Output the (X, Y) coordinate of the center of the cell containing the given text.  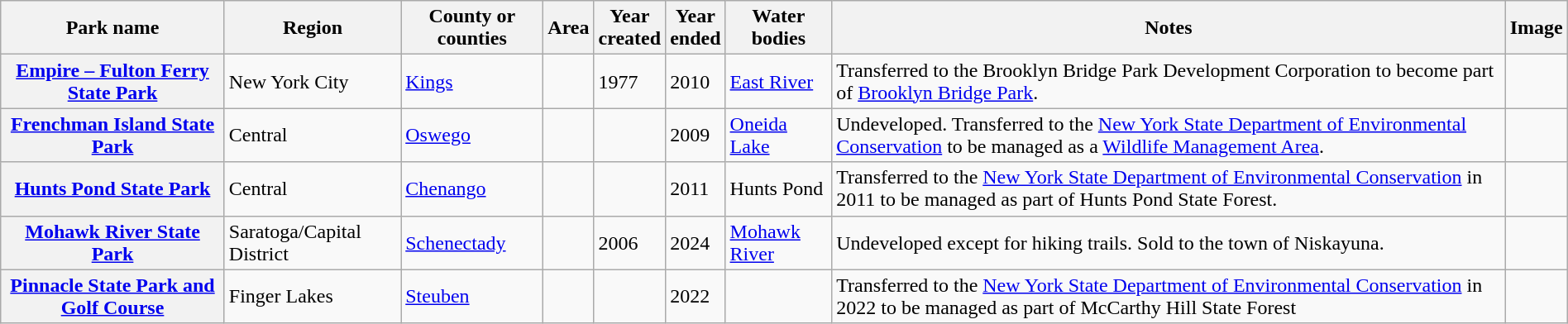
Transferred to the Brooklyn Bridge Park Development Corporation to become part of Brooklyn Bridge Park. (1169, 81)
Schenectady (472, 243)
Water bodies (779, 28)
Kings (472, 81)
New York City (313, 81)
Transferred to the New York State Department of Environmental Conservation in 2011 to be managed as part of Hunts Pond State Forest. (1169, 188)
Year ended (696, 28)
Finger Lakes (313, 296)
Mohawk River State Park (112, 243)
Pinnacle State Park and Golf Course (112, 296)
Oswego (472, 136)
County or counties (472, 28)
Park name (112, 28)
Steuben (472, 296)
2009 (696, 136)
Oneida Lake (779, 136)
Undeveloped. Transferred to the New York State Department of Environmental Conservation to be managed as a Wildlife Management Area. (1169, 136)
Region (313, 28)
Area (569, 28)
Empire – Fulton Ferry State Park (112, 81)
Hunts Pond State Park (112, 188)
East River (779, 81)
Frenchman Island State Park (112, 136)
2022 (696, 296)
Transferred to the New York State Department of Environmental Conservation in 2022 to be managed as part of McCarthy Hill State Forest (1169, 296)
Hunts Pond (779, 188)
Image (1537, 28)
Notes (1169, 28)
2006 (630, 243)
2011 (696, 188)
Undeveloped except for hiking trails. Sold to the town of Niskayuna. (1169, 243)
Mohawk River (779, 243)
2010 (696, 81)
Saratoga/Capital District (313, 243)
Year created (630, 28)
1977 (630, 81)
2024 (696, 243)
Chenango (472, 188)
